Scan for the cell matching the given text and deliver its [X, Y] coordinate at center. 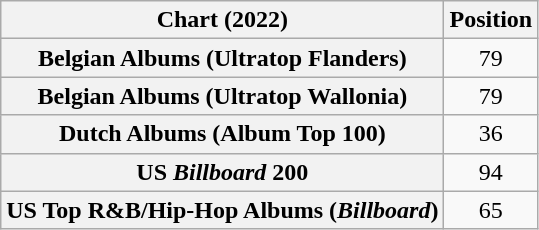
Belgian Albums (Ultratop Flanders) [222, 58]
Dutch Albums (Album Top 100) [222, 134]
US Billboard 200 [222, 172]
US Top R&B/Hip-Hop Albums (Billboard) [222, 210]
Chart (2022) [222, 20]
36 [491, 134]
65 [491, 210]
Position [491, 20]
Belgian Albums (Ultratop Wallonia) [222, 96]
94 [491, 172]
